Locate the cell with the specified text and output its [x, y] center coordinate. 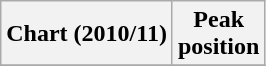
Peakposition [218, 34]
Chart (2010/11) [87, 34]
